Return [X, Y] of the center of cell containing provided text 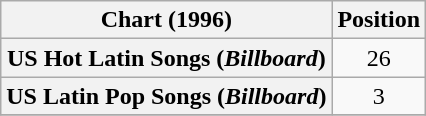
Position [379, 20]
US Hot Latin Songs (Billboard) [166, 58]
US Latin Pop Songs (Billboard) [166, 96]
Chart (1996) [166, 20]
3 [379, 96]
26 [379, 58]
